From the cell containing the given text, extract its center point as (x, y) coordinate. 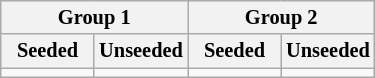
Group 1 (94, 17)
Group 2 (282, 17)
